Output the (x, y) coordinate of the center of the cell containing the given text.  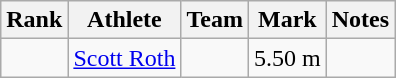
5.50 m (287, 58)
Athlete (124, 20)
Rank (34, 20)
Notes (360, 20)
Scott Roth (124, 58)
Mark (287, 20)
Team (215, 20)
